Output the (x, y) coordinate of the center of the cell containing the given text.  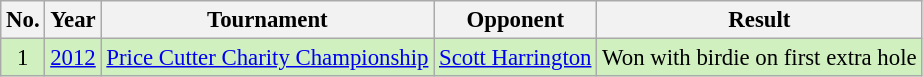
No. (23, 20)
Tournament (268, 20)
1 (23, 58)
Opponent (516, 20)
Price Cutter Charity Championship (268, 58)
Year (73, 20)
Result (760, 20)
Scott Harrington (516, 58)
Won with birdie on first extra hole (760, 58)
2012 (73, 58)
